Detect which cell encompasses the target text, then output its [x, y] center coordinate. 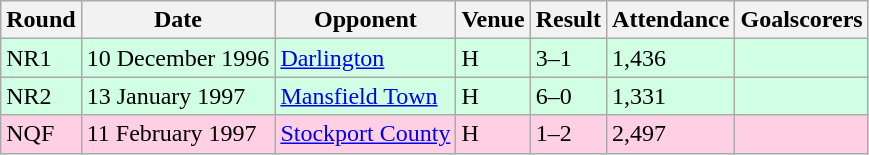
Mansfield Town [366, 96]
Date [178, 20]
3–1 [568, 58]
Stockport County [366, 134]
1,436 [671, 58]
Round [41, 20]
Goalscorers [802, 20]
1–2 [568, 134]
11 February 1997 [178, 134]
2,497 [671, 134]
10 December 1996 [178, 58]
NR2 [41, 96]
Opponent [366, 20]
1,331 [671, 96]
NQF [41, 134]
NR1 [41, 58]
6–0 [568, 96]
Darlington [366, 58]
Attendance [671, 20]
Result [568, 20]
Venue [493, 20]
13 January 1997 [178, 96]
